Return the (X, Y) coordinate for the center point of the cell that contains the specified text.  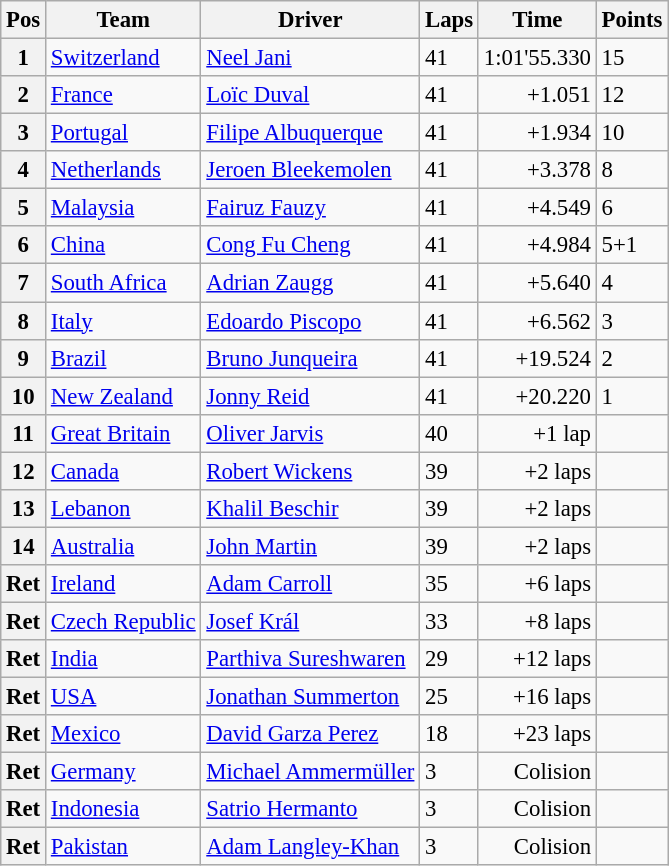
Adam Langley-Khan (310, 847)
Lebanon (124, 509)
France (124, 95)
John Martin (310, 546)
9 (24, 358)
29 (450, 659)
+6.562 (537, 321)
+4.549 (537, 208)
Loïc Duval (310, 95)
Filipe Albuquerque (310, 133)
Satrio Hermanto (310, 809)
+5.640 (537, 283)
Khalil Beschir (310, 509)
+3.378 (537, 170)
Malaysia (124, 208)
Edoardo Piscopo (310, 321)
Bruno Junqueira (310, 358)
+6 laps (537, 584)
Robert Wickens (310, 471)
New Zealand (124, 396)
15 (632, 58)
Australia (124, 546)
Netherlands (124, 170)
South Africa (124, 283)
+16 laps (537, 697)
+12 laps (537, 659)
33 (450, 621)
+23 laps (537, 734)
Indonesia (124, 809)
Germany (124, 772)
Time (537, 20)
5 (24, 208)
35 (450, 584)
Josef Král (310, 621)
Great Britain (124, 433)
Portugal (124, 133)
Neel Jani (310, 58)
Jonathan Summerton (310, 697)
India (124, 659)
Laps (450, 20)
Adam Carroll (310, 584)
+1.934 (537, 133)
13 (24, 509)
18 (450, 734)
Czech Republic (124, 621)
Brazil (124, 358)
USA (124, 697)
Adrian Zaugg (310, 283)
Oliver Jarvis (310, 433)
Driver (310, 20)
Switzerland (124, 58)
+8 laps (537, 621)
Fairuz Fauzy (310, 208)
Pakistan (124, 847)
+4.984 (537, 245)
14 (24, 546)
+20.220 (537, 396)
5+1 (632, 245)
Team (124, 20)
Italy (124, 321)
Parthiva Sureshwaren (310, 659)
40 (450, 433)
Points (632, 20)
David Garza Perez (310, 734)
11 (24, 433)
Canada (124, 471)
Jeroen Bleekemolen (310, 170)
7 (24, 283)
Mexico (124, 734)
+19.524 (537, 358)
Pos (24, 20)
+1.051 (537, 95)
1:01'55.330 (537, 58)
Ireland (124, 584)
25 (450, 697)
+1 lap (537, 433)
Jonny Reid (310, 396)
Cong Fu Cheng (310, 245)
Michael Ammermüller (310, 772)
China (124, 245)
